Locate the cell with the specified text and output its (x, y) center coordinate. 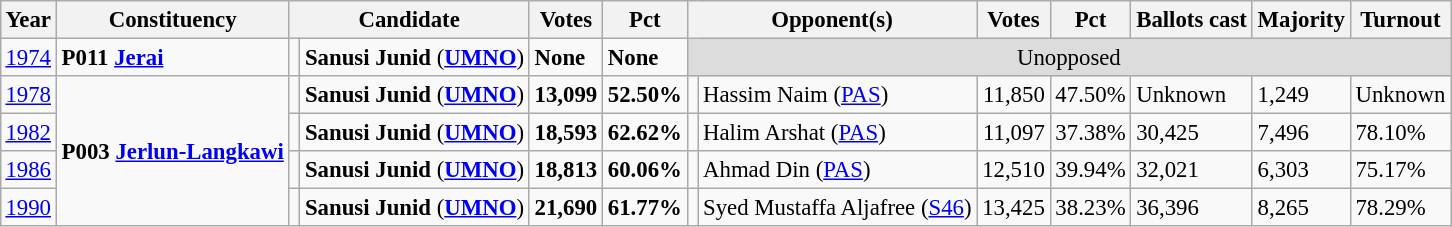
Candidate (409, 20)
P011 Jerai (172, 57)
61.77% (646, 208)
13,425 (1014, 208)
Ahmad Din (PAS) (838, 170)
62.62% (646, 133)
Ballots cast (1192, 20)
Majority (1301, 20)
1986 (28, 170)
13,099 (566, 95)
32,021 (1192, 170)
11,097 (1014, 133)
7,496 (1301, 133)
Opponent(s) (832, 20)
1990 (28, 208)
1978 (28, 95)
18,593 (566, 133)
1982 (28, 133)
18,813 (566, 170)
Constituency (172, 20)
Halim Arshat (PAS) (838, 133)
1,249 (1301, 95)
75.17% (1400, 170)
47.50% (1090, 95)
Turnout (1400, 20)
30,425 (1192, 133)
6,303 (1301, 170)
60.06% (646, 170)
52.50% (646, 95)
78.10% (1400, 133)
37.38% (1090, 133)
P003 Jerlun-Langkawi (172, 151)
21,690 (566, 208)
Year (28, 20)
39.94% (1090, 170)
36,396 (1192, 208)
12,510 (1014, 170)
1974 (28, 57)
38.23% (1090, 208)
8,265 (1301, 208)
Unopposed (1068, 57)
11,850 (1014, 95)
78.29% (1400, 208)
Syed Mustaffa Aljafree (S46) (838, 208)
Hassim Naim (PAS) (838, 95)
